Detect which cell encompasses the target text, then output its (X, Y) center coordinate. 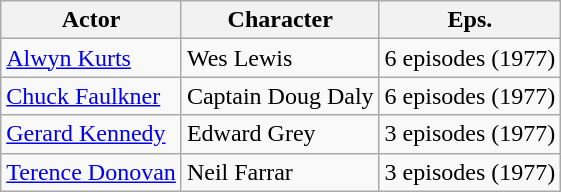
Eps. (470, 20)
Wes Lewis (280, 58)
Chuck Faulkner (92, 96)
Captain Doug Daly (280, 96)
Actor (92, 20)
Gerard Kennedy (92, 134)
Character (280, 20)
Edward Grey (280, 134)
Terence Donovan (92, 172)
Alwyn Kurts (92, 58)
Neil Farrar (280, 172)
